Identify which cell holds the provided text, then report its [X, Y] central coordinate. 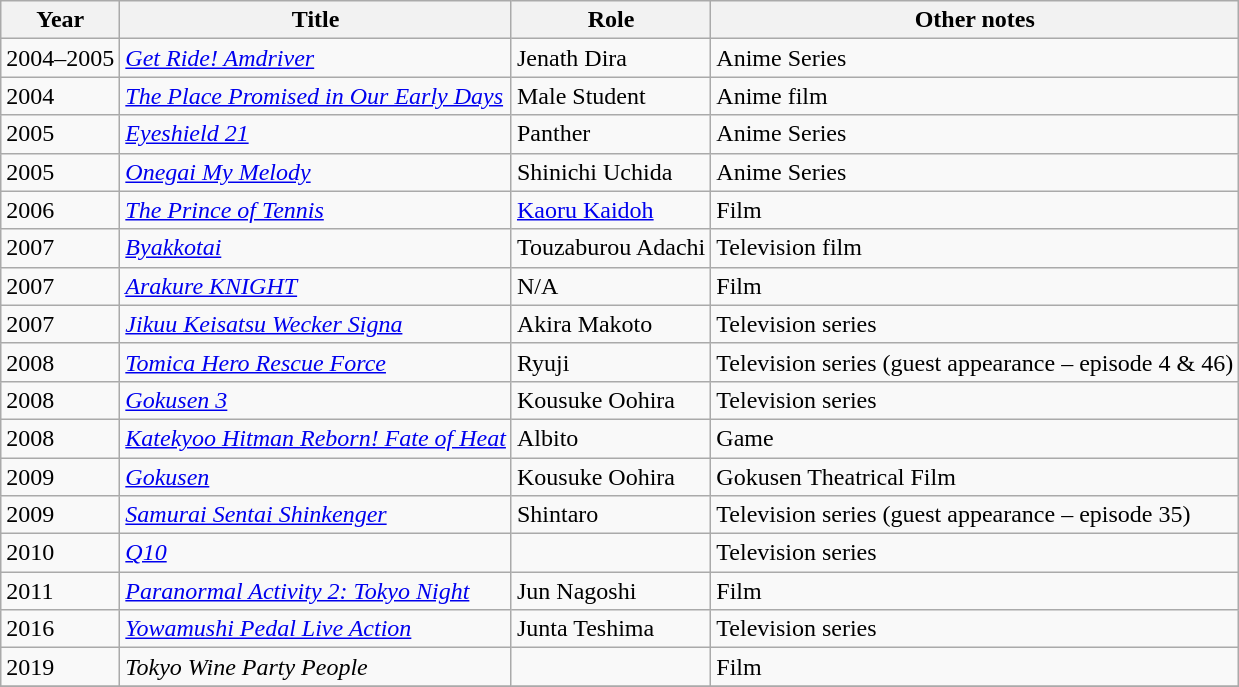
Male Student [610, 96]
The Prince of Tennis [316, 210]
2019 [60, 667]
Other notes [975, 20]
2016 [60, 629]
Tokyo Wine Party People [316, 667]
Gokusen 3 [316, 400]
Junta Teshima [610, 629]
Television series (guest appearance – episode 4 & 46) [975, 362]
Shinichi Uchida [610, 172]
Akira Makoto [610, 324]
Onegai My Melody [316, 172]
Anime film [975, 96]
2011 [60, 591]
Year [60, 20]
Ryuji [610, 362]
Gokusen Theatrical Film [975, 477]
2004 [60, 96]
Tomica Hero Rescue Force [316, 362]
2004–2005 [60, 58]
Get Ride! Amdriver [316, 58]
Byakkotai [316, 248]
Role [610, 20]
Q10 [316, 553]
Samurai Sentai Shinkenger [316, 515]
Game [975, 438]
Television series (guest appearance – episode 35) [975, 515]
Shintaro [610, 515]
Jikuu Keisatsu Wecker Signa [316, 324]
2010 [60, 553]
Paranormal Activity 2: Tokyo Night [316, 591]
Arakure KNIGHT [316, 286]
Television film [975, 248]
The Place Promised in Our Early Days [316, 96]
Jenath Dira [610, 58]
Panther [610, 134]
Katekyoo Hitman Reborn! Fate of Heat [316, 438]
Gokusen [316, 477]
Yowamushi Pedal Live Action [316, 629]
N/A [610, 286]
Albito [610, 438]
2006 [60, 210]
Title [316, 20]
Kaoru Kaidoh [610, 210]
Touzaburou Adachi [610, 248]
Eyeshield 21 [316, 134]
Jun Nagoshi [610, 591]
